Return [x, y] of the center of cell containing provided text 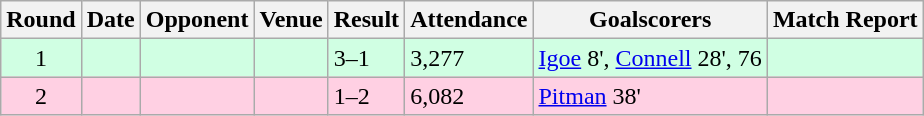
6,082 [469, 96]
2 [41, 96]
Opponent [197, 20]
1–2 [366, 96]
Pitman 38' [650, 96]
Match Report [845, 20]
Venue [291, 20]
Goalscorers [650, 20]
Igoe 8', Connell 28', 76 [650, 58]
Result [366, 20]
Date [110, 20]
3–1 [366, 58]
3,277 [469, 58]
1 [41, 58]
Round [41, 20]
Attendance [469, 20]
